Search for the cell housing the specified text and yield its [x, y] center coordinate. 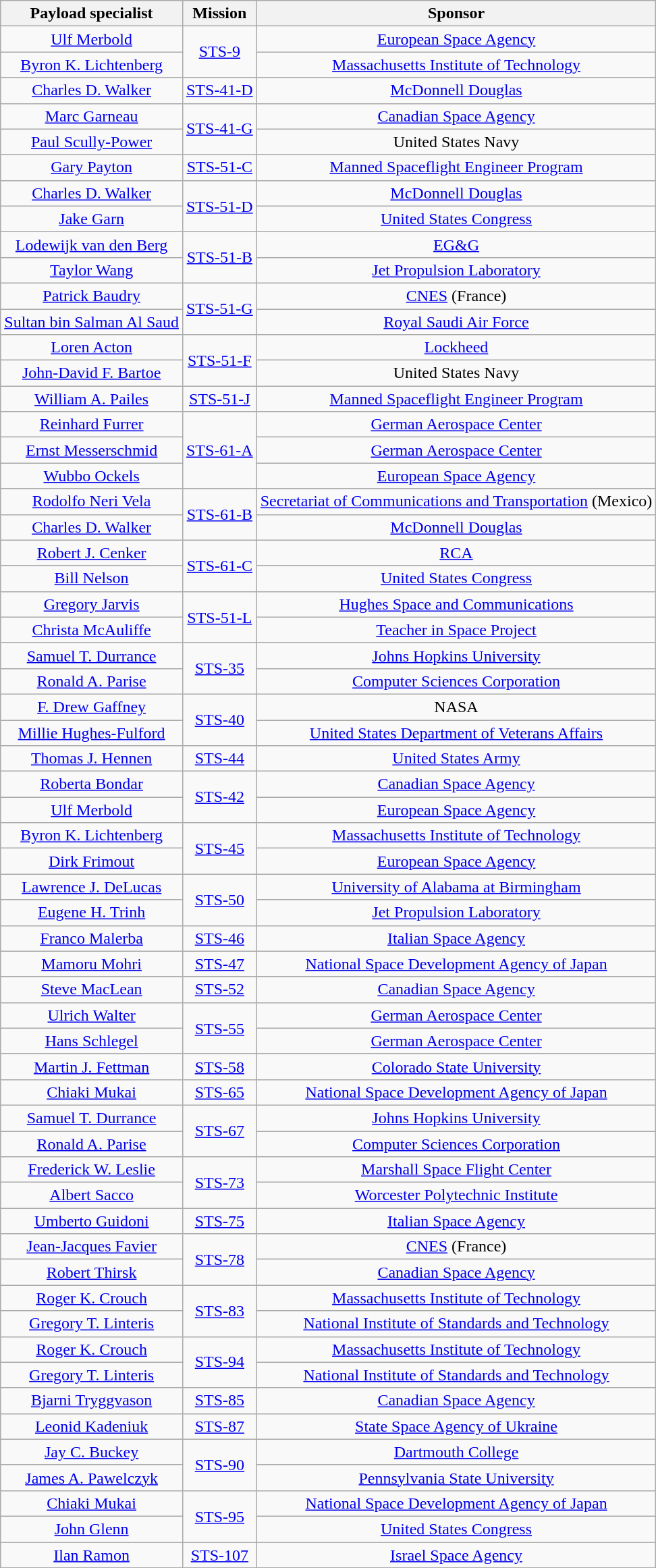
United States Department of Veterans Affairs [456, 732]
STS-78 [219, 1260]
Jake Garn [92, 219]
Martin J. Fettman [92, 1066]
Ilan Ramon [92, 1555]
Sponsor [456, 13]
Sultan bin Salman Al Saud [92, 322]
Lodewijk van den Berg [92, 244]
STS-41-G [219, 129]
STS-65 [219, 1092]
STS-40 [219, 720]
STS-61-A [219, 450]
Dartmouth College [456, 1452]
William A. Pailes [92, 399]
STS-87 [219, 1426]
STS-51-J [219, 399]
Jean-Jacques Favier [92, 1247]
Hughes Space and Communications [456, 604]
STS-58 [219, 1066]
STS-94 [219, 1362]
Reinhard Furrer [92, 425]
Millie Hughes-Fulford [92, 732]
STS-51-C [219, 167]
Robert J. Cenker [92, 553]
Bill Nelson [92, 578]
Bjarni Tryggvason [92, 1401]
RCA [456, 553]
Rodolfo Neri Vela [92, 502]
Franco Malerba [92, 938]
STS-51-B [219, 257]
Taylor Wang [92, 270]
STS-35 [219, 668]
Hans Schlegel [92, 1041]
Frederick W. Leslie [92, 1170]
Teacher in Space Project [456, 630]
STS-42 [219, 797]
Payload specialist [92, 13]
STS-75 [219, 1221]
STS-95 [219, 1516]
STS-85 [219, 1401]
United States Army [456, 759]
STS-107 [219, 1555]
Eugene H. Trinh [92, 913]
STS-61-C [219, 566]
Marshall Space Flight Center [456, 1170]
STS-83 [219, 1311]
STS-55 [219, 1028]
Patrick Baudry [92, 296]
Gregory Jarvis [92, 604]
STS-9 [219, 52]
STS-50 [219, 900]
Paul Scully-Power [92, 142]
Robert Thirsk [92, 1272]
STS-61-B [219, 514]
Ernst Messerschmid [92, 450]
State Space Agency of Ukraine [456, 1426]
STS-51-D [219, 206]
STS-45 [219, 848]
Jay C. Buckey [92, 1452]
STS-46 [219, 938]
Christa McAuliffe [92, 630]
STS-47 [219, 964]
Lawrence J. DeLucas [92, 887]
STS-44 [219, 759]
Umberto Guidoni [92, 1221]
Mamoru Mohri [92, 964]
James A. Pawelczyk [92, 1478]
STS-52 [219, 990]
Royal Saudi Air Force [456, 322]
STS-51-G [219, 308]
Colorado State University [456, 1066]
STS-90 [219, 1465]
John Glenn [92, 1529]
Marc Garneau [92, 116]
Secretariat of Communications and Transportation (Mexico) [456, 502]
Thomas J. Hennen [92, 759]
Lockheed [456, 348]
Wubbo Ockels [92, 476]
Ulrich Walter [92, 1015]
Leonid Kadeniuk [92, 1426]
Mission [219, 13]
Steve MacLean [92, 990]
STS-73 [219, 1183]
Albert Sacco [92, 1195]
Worcester Polytechnic Institute [456, 1195]
STS-51-F [219, 360]
Israel Space Agency [456, 1555]
Pennsylvania State University [456, 1478]
STS-67 [219, 1131]
Loren Acton [92, 348]
John-David F. Bartoe [92, 373]
STS-41-D [219, 90]
Roberta Bondar [92, 784]
STS-51-L [219, 617]
University of Alabama at Birmingham [456, 887]
EG&G [456, 244]
F. Drew Gaffney [92, 707]
NASA [456, 707]
Dirk Frimout [92, 861]
Gary Payton [92, 167]
